Detect which cell encompasses the target text, then output its (X, Y) center coordinate. 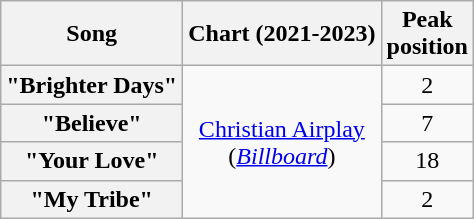
"My Tribe" (92, 199)
Song (92, 34)
Chart (2021-2023) (282, 34)
"Believe" (92, 123)
"Brighter Days" (92, 85)
18 (427, 161)
Peakposition (427, 34)
"Your Love" (92, 161)
Christian Airplay(Billboard) (282, 142)
7 (427, 123)
